Find where the given text appears and provide that cell's center as (X, Y) coordinate. 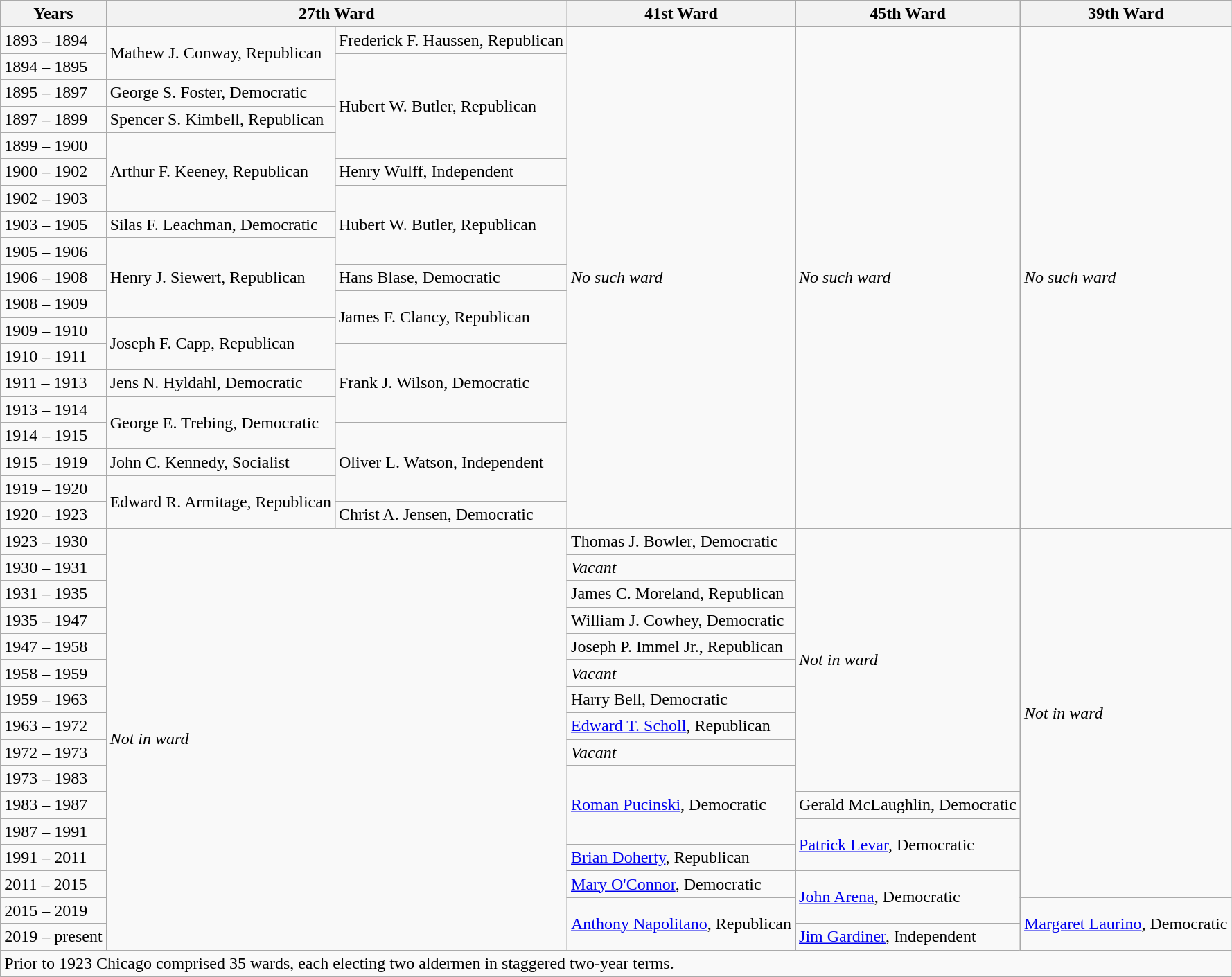
Henry J. Siewert, Republican (220, 277)
1899 – 1900 (53, 146)
Thomas J. Bowler, Democratic (682, 541)
1920 – 1923 (53, 515)
Oliver L. Watson, Independent (450, 462)
Henry Wulff, Independent (450, 172)
Harry Bell, Democratic (682, 699)
Brian Doherty, Republican (682, 858)
Jim Gardiner, Independent (908, 937)
1895 – 1897 (53, 93)
1902 – 1903 (53, 198)
Jens N. Hyldahl, Democratic (220, 383)
George E. Trebing, Democratic (220, 423)
Gerald McLaughlin, Democratic (908, 805)
1903 – 1905 (53, 225)
41st Ward (682, 14)
1914 – 1915 (53, 436)
45th Ward (908, 14)
1900 – 1902 (53, 172)
2011 – 2015 (53, 884)
1909 – 1910 (53, 331)
1987 – 1991 (53, 831)
Edward R. Armitage, Republican (220, 502)
William J. Cowhey, Democratic (682, 620)
1931 – 1935 (53, 594)
Joseph P. Immel Jr., Republican (682, 646)
Prior to 1923 Chicago comprised 35 wards, each electing two aldermen in staggered two-year terms. (616, 963)
Spencer S. Kimbell, Republican (220, 119)
1930 – 1931 (53, 567)
Joseph F. Capp, Republican (220, 344)
2019 – present (53, 937)
1935 – 1947 (53, 620)
1972 – 1973 (53, 752)
Edward T. Scholl, Republican (682, 725)
1963 – 1972 (53, 725)
1893 – 1894 (53, 40)
2015 – 2019 (53, 910)
James C. Moreland, Republican (682, 594)
1908 – 1909 (53, 303)
1910 – 1911 (53, 357)
Mathew J. Conway, Republican (220, 53)
1905 – 1906 (53, 251)
Arthur F. Keeney, Republican (220, 172)
1923 – 1930 (53, 541)
1958 – 1959 (53, 673)
1919 – 1920 (53, 488)
Margaret Laurino, Democratic (1125, 924)
Christ A. Jensen, Democratic (450, 515)
George S. Foster, Democratic (220, 93)
1911 – 1913 (53, 383)
1897 – 1899 (53, 119)
John Arena, Democratic (908, 897)
1915 – 1919 (53, 462)
1947 – 1958 (53, 646)
Frederick F. Haussen, Republican (450, 40)
Patrick Levar, Democratic (908, 845)
39th Ward (1125, 14)
Years (53, 14)
1894 – 1895 (53, 67)
Hans Blase, Democratic (450, 277)
Silas F. Leachman, Democratic (220, 225)
John C. Kennedy, Socialist (220, 462)
27th Ward (337, 14)
1983 – 1987 (53, 805)
Roman Pucinski, Democratic (682, 805)
1906 – 1908 (53, 277)
1913 – 1914 (53, 410)
1991 – 2011 (53, 858)
Frank J. Wilson, Democratic (450, 383)
Mary O'Connor, Democratic (682, 884)
1959 – 1963 (53, 699)
Anthony Napolitano, Republican (682, 924)
James F. Clancy, Republican (450, 317)
1973 – 1983 (53, 779)
